Determine the (X, Y) coordinate at the center of the cell enclosing the given text.  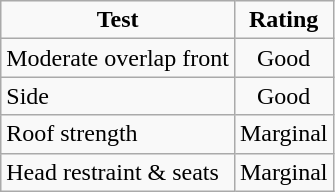
Head restraint & seats (118, 172)
Side (118, 96)
Roof strength (118, 134)
Moderate overlap front (118, 58)
Rating (284, 20)
Test (118, 20)
